Extract the [x, y] coordinate from the center of the cell holding the provided text.  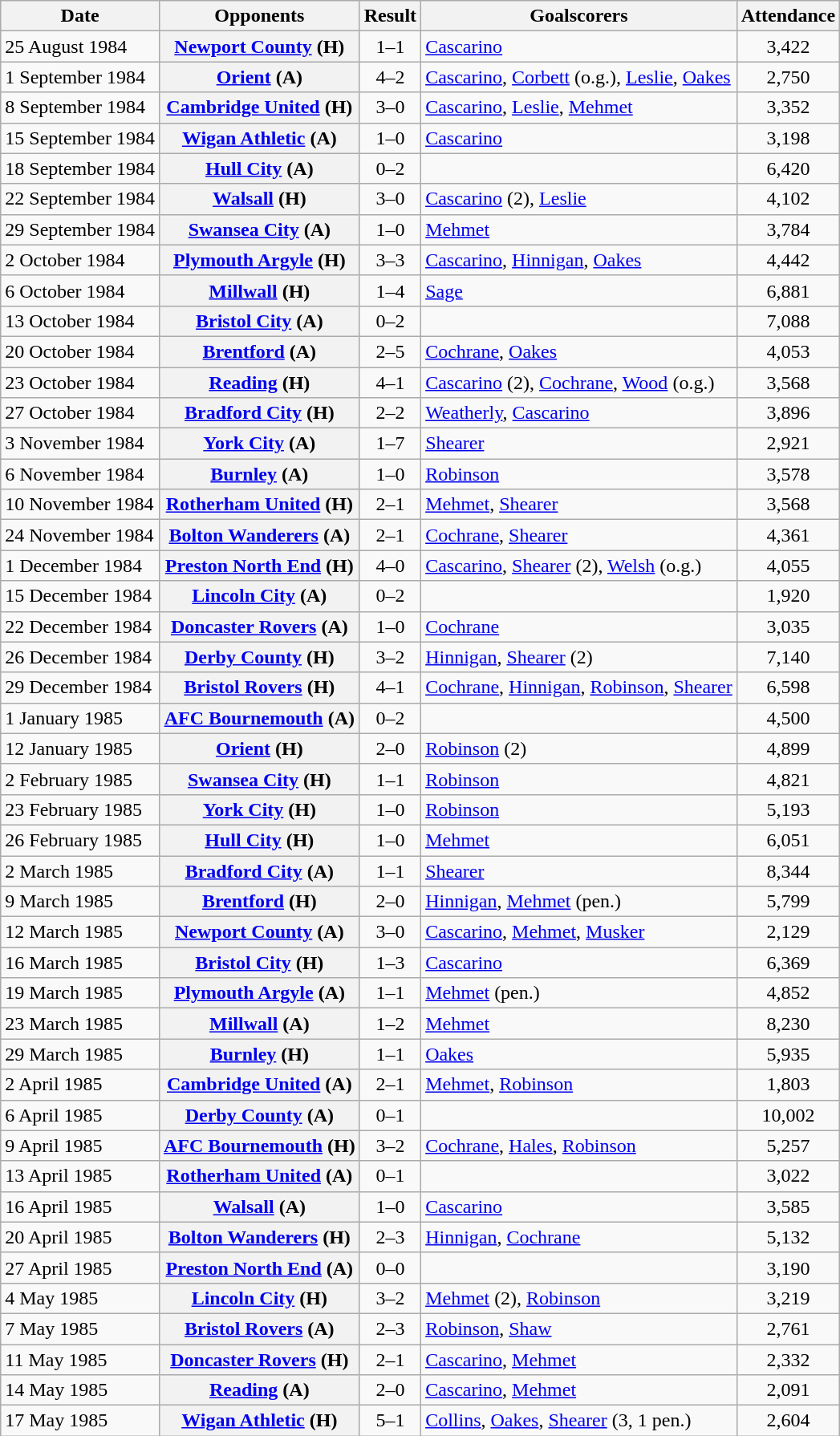
2 March 1985 [80, 870]
12 January 1985 [80, 748]
Cascarino, Mehmet, Musker [579, 932]
Brentford (H) [259, 902]
Orient (H) [259, 748]
5,257 [788, 1146]
Plymouth Argyle (A) [259, 993]
8,344 [788, 870]
5–1 [390, 1421]
3,198 [788, 138]
Cascarino, Leslie, Mehmet [579, 107]
23 February 1985 [80, 809]
3,190 [788, 1268]
Weatherly, Cascarino [579, 413]
1 January 1985 [80, 718]
4,899 [788, 748]
6 October 1984 [80, 290]
2,921 [788, 444]
Mehmet, Shearer [579, 505]
27 October 1984 [80, 413]
Derby County (A) [259, 1115]
Rotherham United (H) [259, 505]
Hinnigan, Cochrane [579, 1237]
17 May 1985 [80, 1421]
4,102 [788, 199]
Walsall (A) [259, 1207]
York City (H) [259, 809]
4,053 [788, 351]
6,051 [788, 840]
Cascarino (2), Cochrane, Wood (o.g.) [579, 383]
7,140 [788, 657]
2 February 1985 [80, 779]
Rotherham United (A) [259, 1176]
4,852 [788, 993]
4 May 1985 [80, 1298]
2 April 1985 [80, 1085]
Bolton Wanderers (A) [259, 535]
Bolton Wanderers (H) [259, 1237]
Bristol City (A) [259, 321]
Hull City (H) [259, 840]
1–3 [390, 963]
Newport County (A) [259, 932]
4–2 [390, 77]
13 October 1984 [80, 321]
Robinson (2) [579, 748]
9 April 1985 [80, 1146]
1 December 1984 [80, 566]
4,442 [788, 260]
Preston North End (A) [259, 1268]
Doncaster Rovers (H) [259, 1360]
Reading (H) [259, 383]
2,091 [788, 1390]
Cochrane [579, 627]
27 April 1985 [80, 1268]
2,332 [788, 1360]
1–7 [390, 444]
Cambridge United (A) [259, 1085]
3,422 [788, 47]
6,369 [788, 963]
Cochrane, Hales, Robinson [579, 1146]
Hinnigan, Shearer (2) [579, 657]
1–4 [390, 290]
26 February 1985 [80, 840]
3,035 [788, 627]
Sage [579, 290]
5,799 [788, 902]
4,361 [788, 535]
1,803 [788, 1085]
Date [80, 16]
Cochrane, Oakes [579, 351]
Reading (A) [259, 1390]
Mehmet (pen.) [579, 993]
18 September 1984 [80, 168]
26 December 1984 [80, 657]
Oakes [579, 1054]
Attendance [788, 16]
Hinnigan, Mehmet (pen.) [579, 902]
19 March 1985 [80, 993]
Mehmet (2), Robinson [579, 1298]
3,022 [788, 1176]
6 November 1984 [80, 474]
8,230 [788, 1024]
2–2 [390, 413]
23 March 1985 [80, 1024]
Wigan Athletic (A) [259, 138]
Mehmet, Robinson [579, 1085]
5,193 [788, 809]
Millwall (H) [259, 290]
Preston North End (H) [259, 566]
Hull City (A) [259, 168]
4,055 [788, 566]
29 December 1984 [80, 688]
2–5 [390, 351]
10 November 1984 [80, 505]
3,784 [788, 229]
Bristol Rovers (H) [259, 688]
13 April 1985 [80, 1176]
Orient (A) [259, 77]
Opponents [259, 16]
3,896 [788, 413]
6,598 [788, 688]
1,920 [788, 596]
Cochrane, Hinnigan, Robinson, Shearer [579, 688]
15 December 1984 [80, 596]
Result [390, 16]
Doncaster Rovers (A) [259, 627]
20 April 1985 [80, 1237]
29 March 1985 [80, 1054]
12 March 1985 [80, 932]
Robinson, Shaw [579, 1329]
Plymouth Argyle (H) [259, 260]
Swansea City (A) [259, 229]
Newport County (H) [259, 47]
Lincoln City (A) [259, 596]
Burnley (A) [259, 474]
3,219 [788, 1298]
7 May 1985 [80, 1329]
16 March 1985 [80, 963]
6,420 [788, 168]
22 December 1984 [80, 627]
15 September 1984 [80, 138]
Cambridge United (H) [259, 107]
Swansea City (H) [259, 779]
6,881 [788, 290]
3–3 [390, 260]
10,002 [788, 1115]
29 September 1984 [80, 229]
2,761 [788, 1329]
7,088 [788, 321]
Bristol Rovers (A) [259, 1329]
Cascarino, Hinnigan, Oakes [579, 260]
3 November 1984 [80, 444]
23 October 1984 [80, 383]
Walsall (H) [259, 199]
Lincoln City (H) [259, 1298]
2,750 [788, 77]
Cascarino, Shearer (2), Welsh (o.g.) [579, 566]
Wigan Athletic (H) [259, 1421]
4,821 [788, 779]
1–2 [390, 1024]
Cochrane, Shearer [579, 535]
3,352 [788, 107]
8 September 1984 [80, 107]
6 April 1985 [80, 1115]
Cascarino (2), Leslie [579, 199]
14 May 1985 [80, 1390]
22 September 1984 [80, 199]
16 April 1985 [80, 1207]
Burnley (H) [259, 1054]
24 November 1984 [80, 535]
Bradford City (A) [259, 870]
11 May 1985 [80, 1360]
2,129 [788, 932]
AFC Bournemouth (A) [259, 718]
4,500 [788, 718]
AFC Bournemouth (H) [259, 1146]
Bradford City (H) [259, 413]
0–0 [390, 1268]
20 October 1984 [80, 351]
Goalscorers [579, 16]
4–0 [390, 566]
5,935 [788, 1054]
3,578 [788, 474]
1 September 1984 [80, 77]
Derby County (H) [259, 657]
5,132 [788, 1237]
2,604 [788, 1421]
Cascarino, Corbett (o.g.), Leslie, Oakes [579, 77]
25 August 1984 [80, 47]
Collins, Oakes, Shearer (3, 1 pen.) [579, 1421]
3,585 [788, 1207]
9 March 1985 [80, 902]
Millwall (A) [259, 1024]
Bristol City (H) [259, 963]
Brentford (A) [259, 351]
York City (A) [259, 444]
2 October 1984 [80, 260]
